Provide the [x, y] coordinate of the cell's center where the given text is located.  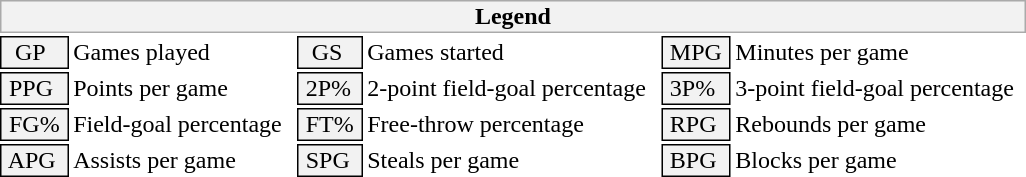
BPG [696, 160]
Steals per game [512, 160]
RPG [696, 124]
Rebounds per game [880, 124]
APG [34, 160]
3P% [696, 88]
2P% [330, 88]
Assists per game [183, 160]
GP [34, 52]
Games started [512, 52]
2-point field-goal percentage [512, 88]
Points per game [183, 88]
Minutes per game [880, 52]
SPG [330, 160]
FT% [330, 124]
3-point field-goal percentage [880, 88]
GS [330, 52]
PPG [34, 88]
FG% [34, 124]
Free-throw percentage [512, 124]
Blocks per game [880, 160]
Field-goal percentage [183, 124]
MPG [696, 52]
Legend [513, 16]
Games played [183, 52]
